Extract the (X, Y) coordinate from the center of the cell holding the provided text.  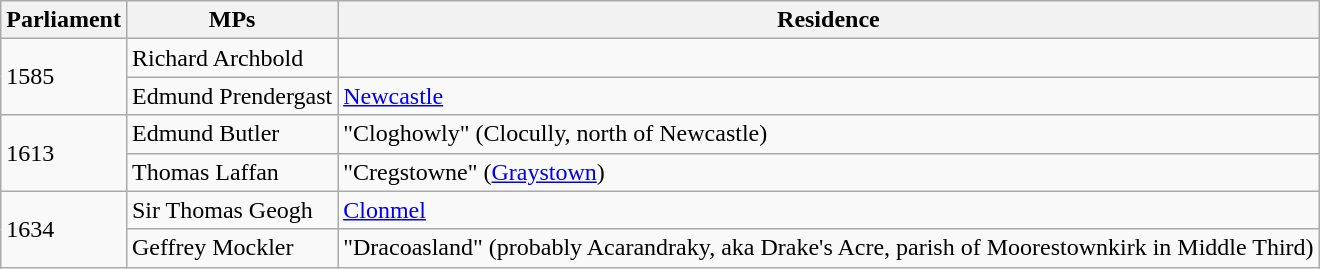
Clonmel (828, 210)
Edmund Butler (232, 134)
"Cregstowne" (Graystown) (828, 172)
Residence (828, 20)
Parliament (64, 20)
Edmund Prendergast (232, 96)
Geffrey Mockler (232, 248)
MPs (232, 20)
Sir Thomas Geogh (232, 210)
Newcastle (828, 96)
1613 (64, 153)
"Cloghowly" (Clocully, north of Newcastle) (828, 134)
Thomas Laffan (232, 172)
Richard Archbold (232, 58)
1634 (64, 229)
"Dracoasland" (probably Acarandraky, aka Drake's Acre, parish of Moorestownkirk in Middle Third) (828, 248)
1585 (64, 77)
